Extract the [X, Y] coordinate from the center of the cell holding the provided text.  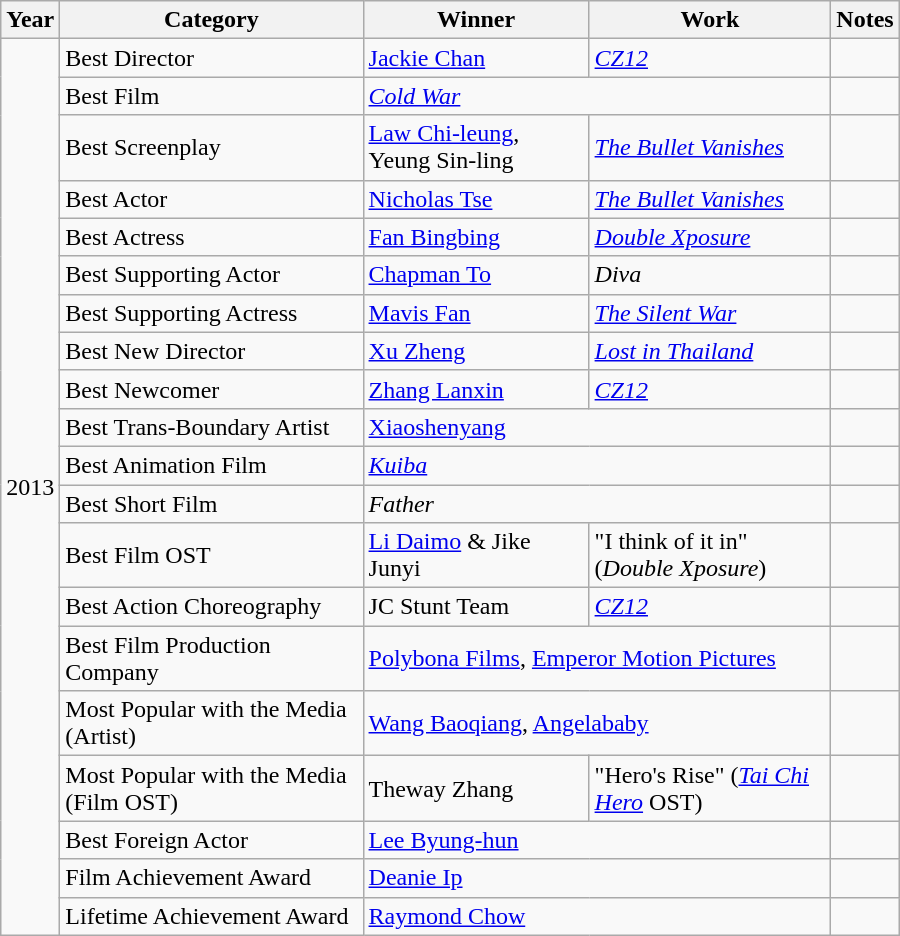
Wang Baoqiang, Angelababy [597, 724]
Best New Director [212, 351]
Best Newcomer [212, 389]
JC Stunt Team [476, 607]
Kuiba [597, 465]
Most Popular with the Media (Film OST) [212, 788]
Best Screenplay [212, 148]
Xiaoshenyang [597, 427]
Work [710, 20]
Best Film Production Company [212, 658]
Theway Zhang [476, 788]
Cold War [597, 96]
Best Foreign Actor [212, 840]
Best Short Film [212, 503]
Law Chi-leung, Yeung Sin-ling [476, 148]
Zhang Lanxin [476, 389]
Best Action Choreography [212, 607]
Best Actress [212, 237]
Xu Zheng [476, 351]
Best Supporting Actor [212, 275]
Chapman To [476, 275]
Nicholas Tse [476, 199]
Father [597, 503]
Winner [476, 20]
Li Daimo & Jike Junyi [476, 556]
Most Popular with the Media (Artist) [212, 724]
Year [30, 20]
Fan Bingbing [476, 237]
Raymond Chow [597, 916]
"Hero's Rise" (Tai Chi Hero OST) [710, 788]
Best Film OST [212, 556]
Best Trans-Boundary Artist [212, 427]
Mavis Fan [476, 313]
Film Achievement Award [212, 878]
Deanie Ip [597, 878]
Diva [710, 275]
Best Animation Film [212, 465]
The Silent War [710, 313]
Polybona Films, Emperor Motion Pictures [597, 658]
Lost in Thailand [710, 351]
Double Xposure [710, 237]
2013 [30, 487]
Best Film [212, 96]
Best Supporting Actress [212, 313]
Best Actor [212, 199]
Jackie Chan [476, 58]
Lee Byung-hun [597, 840]
Lifetime Achievement Award [212, 916]
Category [212, 20]
Best Director [212, 58]
"I think of it in" (Double Xposure) [710, 556]
Notes [865, 20]
